Output the (X, Y) coordinate of the center of the cell containing the given text.  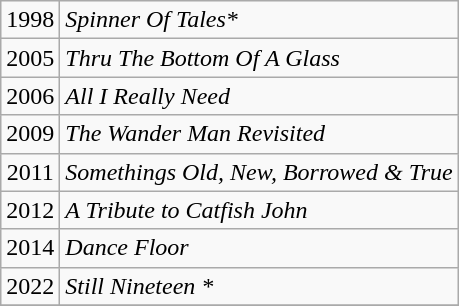
Spinner Of Tales* (259, 20)
2022 (30, 286)
1998 (30, 20)
2012 (30, 210)
All I Really Need (259, 96)
2011 (30, 172)
2005 (30, 58)
2009 (30, 134)
2014 (30, 248)
A Tribute to Catfish John (259, 210)
Dance Floor (259, 248)
Still Nineteen * (259, 286)
Thru The Bottom Of A Glass (259, 58)
The Wander Man Revisited (259, 134)
Somethings Old, New, Borrowed & True (259, 172)
2006 (30, 96)
